Scan for the cell matching the given text and deliver its [x, y] coordinate at center. 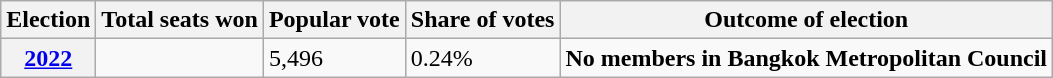
5,496 [334, 58]
Popular vote [334, 20]
No members in Bangkok Metropolitan Council [806, 58]
Election [48, 20]
Outcome of election [806, 20]
0.24% [482, 58]
2022 [48, 58]
Total seats won [180, 20]
Share of votes [482, 20]
